Identify which cell holds the provided text, then report its (X, Y) central coordinate. 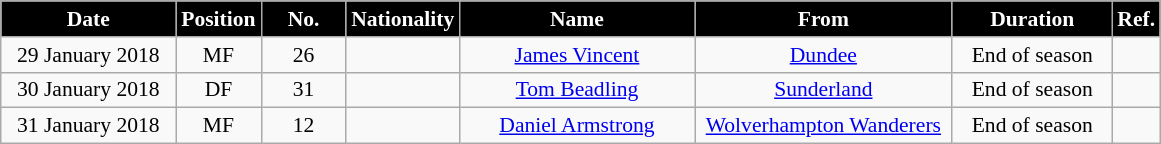
Name (576, 19)
29 January 2018 (88, 55)
DF (218, 90)
Ref. (1136, 19)
Dundee (824, 55)
Duration (1032, 19)
Wolverhampton Wanderers (824, 126)
Tom Beadling (576, 90)
31 (304, 90)
Sunderland (824, 90)
Position (218, 19)
12 (304, 126)
30 January 2018 (88, 90)
26 (304, 55)
From (824, 19)
Date (88, 19)
No. (304, 19)
Nationality (402, 19)
Daniel Armstrong (576, 126)
31 January 2018 (88, 126)
James Vincent (576, 55)
